Capture the cell that displays the provided text and extract its [x, y] central coordinate. 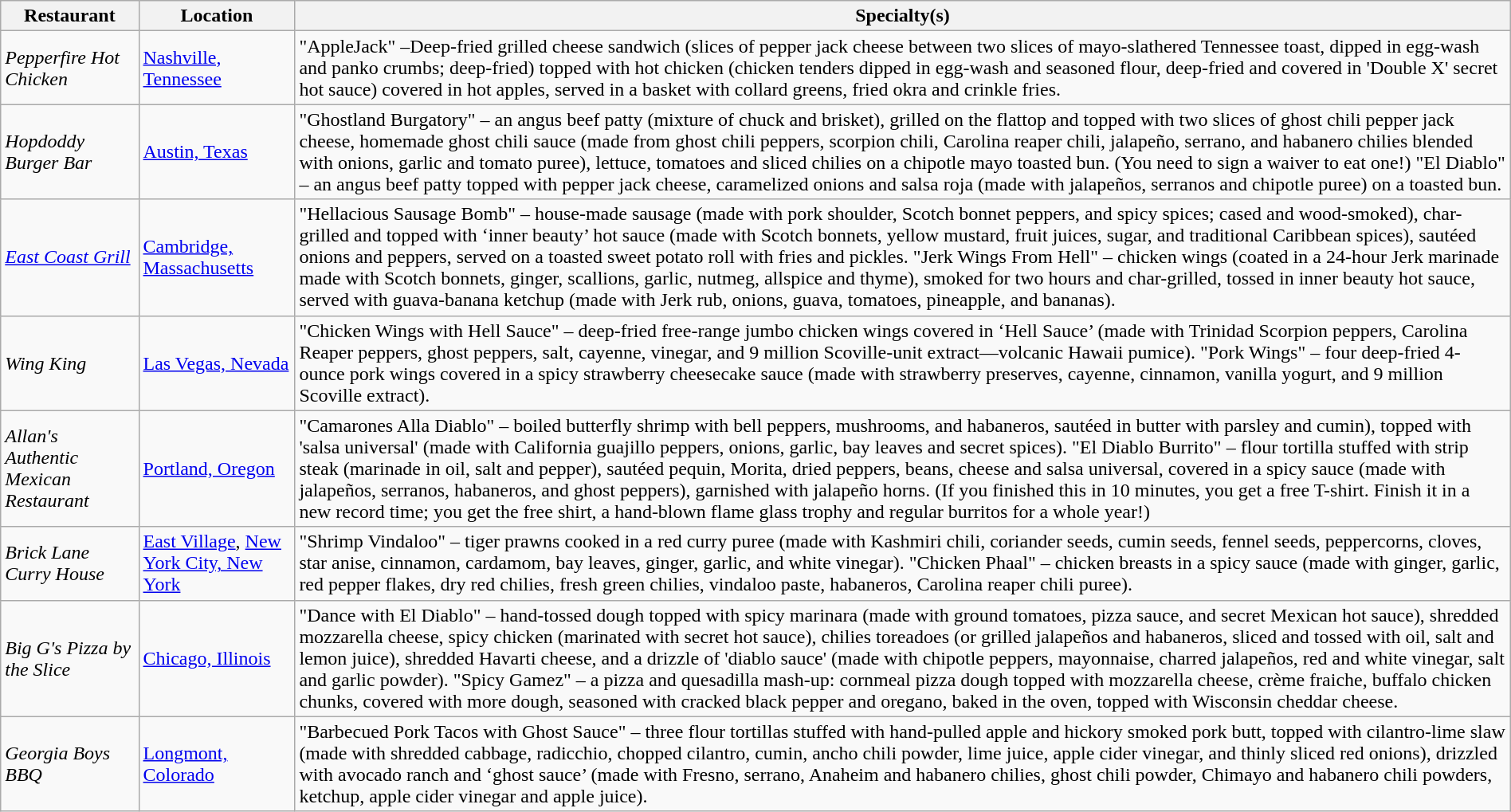
Portland, Oregon [217, 469]
Nashville, Tennessee [217, 68]
Chicago, Illinois [217, 658]
Pepperfire Hot Chicken [70, 68]
Brick Lane Curry House [70, 563]
East Village, New York City, New York [217, 563]
Hopdoddy Burger Bar [70, 151]
Location [217, 16]
East Coast Grill [70, 257]
Las Vegas, Nevada [217, 363]
Austin, Texas [217, 151]
Longmont, Colorado [217, 763]
Wing King [70, 363]
Georgia Boys BBQ [70, 763]
Specialty(s) [902, 16]
Cambridge, Massachusetts [217, 257]
Restaurant [70, 16]
Big G's Pizza by the Slice [70, 658]
Allan's Authentic Mexican Restaurant [70, 469]
